Extract the (X, Y) coordinate from the center of the cell holding the provided text.  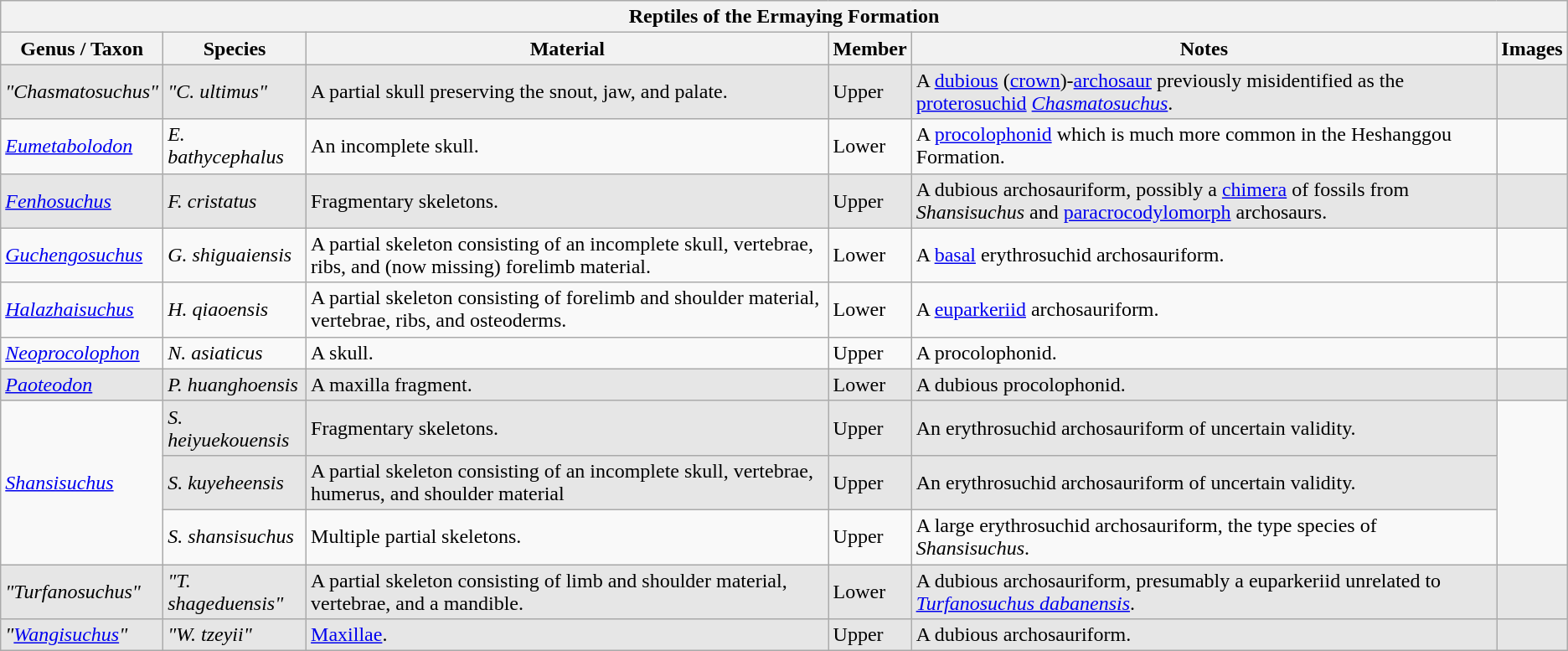
Multiple partial skeletons. (568, 536)
A partial skeleton consisting of an incomplete skull, vertebrae, humerus, and shoulder material (568, 483)
A large erythrosuchid archosauriform, the type species of Shansisuchus. (1204, 536)
An incomplete skull. (568, 146)
A euparkeriid archosauriform. (1204, 310)
A dubious archosauriform, presumably a euparkeriid unrelated to Turfanosuchus dabanensis. (1204, 592)
G. shiguaiensis (235, 255)
"Chasmatosuchus" (82, 92)
A dubious archosauriform, possibly a chimera of fossils from Shansisuchus and paracrocodylomorph archosaurs. (1204, 201)
Fenhosuchus (82, 201)
N. asiaticus (235, 353)
F. cristatus (235, 201)
Images (1532, 49)
"W. tzeyii" (235, 635)
S. heiyuekouensis (235, 427)
A procolophonid which is much more common in the Heshanggou Formation. (1204, 146)
A dubious procolophonid. (1204, 385)
Material (568, 49)
Species (235, 49)
"C. ultimus" (235, 92)
Genus / Taxon (82, 49)
H. qiaoensis (235, 310)
Member (869, 49)
S. kuyeheensis (235, 483)
S. shansisuchus (235, 536)
Paoteodon (82, 385)
E. bathycephalus (235, 146)
Notes (1204, 49)
A procolophonid. (1204, 353)
Shansisuchus (82, 483)
"Wangisuchus" (82, 635)
A dubious archosauriform. (1204, 635)
Neoprocolophon (82, 353)
"Turfanosuchus" (82, 592)
Halazhaisuchus (82, 310)
A partial skull preserving the snout, jaw, and palate. (568, 92)
A skull. (568, 353)
A maxilla fragment. (568, 385)
"T. shageduensis" (235, 592)
Maxillae. (568, 635)
A dubious (crown)-archosaur previously misidentified as the proterosuchid Chasmatosuchus. (1204, 92)
A basal erythrosuchid archosauriform. (1204, 255)
A partial skeleton consisting of limb and shoulder material, vertebrae, and a mandible. (568, 592)
Eumetabolodon (82, 146)
A partial skeleton consisting of an incomplete skull, vertebrae, ribs, and (now missing) forelimb material. (568, 255)
A partial skeleton consisting of forelimb and shoulder material, vertebrae, ribs, and osteoderms. (568, 310)
P. huanghoensis (235, 385)
Guchengosuchus (82, 255)
Reptiles of the Ermaying Formation (784, 17)
